Pinpoint the cell where the given text exists, returning its (X, Y) midpoint coordinate. 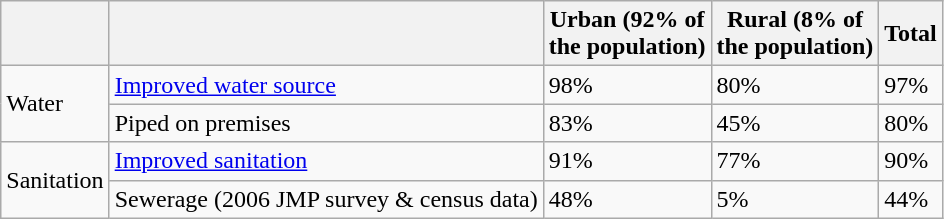
45% (795, 123)
77% (795, 161)
Improved water source (326, 85)
Urban (92% ofthe population) (627, 34)
Sanitation (55, 180)
97% (911, 85)
Total (911, 34)
Water (55, 104)
98% (627, 85)
90% (911, 161)
83% (627, 123)
Sewerage (2006 JMP survey & census data) (326, 199)
Rural (8% ofthe population) (795, 34)
48% (627, 199)
Improved sanitation (326, 161)
91% (627, 161)
5% (795, 199)
44% (911, 199)
Piped on premises (326, 123)
